Find where the given text appears and provide that cell's center as [x, y] coordinate. 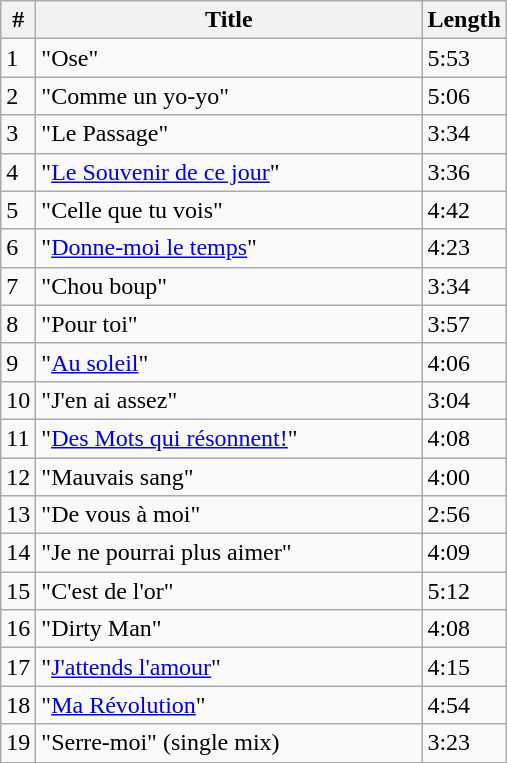
"Celle que tu vois" [229, 210]
"Serre-moi" (single mix) [229, 743]
"Ma Révolution" [229, 705]
17 [18, 667]
4:42 [464, 210]
2 [18, 96]
2:56 [464, 515]
4:15 [464, 667]
"Le Souvenir de ce jour" [229, 172]
4:00 [464, 477]
"J'attends l'amour" [229, 667]
1 [18, 58]
"Au soleil" [229, 362]
"C'est de l'or" [229, 591]
14 [18, 553]
"De vous à moi" [229, 515]
"J'en ai assez" [229, 400]
4:54 [464, 705]
19 [18, 743]
"Dirty Man" [229, 629]
11 [18, 438]
"Pour toi" [229, 324]
4:09 [464, 553]
7 [18, 286]
# [18, 20]
"Je ne pourrai plus aimer" [229, 553]
15 [18, 591]
12 [18, 477]
4 [18, 172]
18 [18, 705]
Length [464, 20]
"Chou boup" [229, 286]
"Ose" [229, 58]
Title [229, 20]
"Des Mots qui résonnent!" [229, 438]
"Donne-moi le temps" [229, 248]
3:23 [464, 743]
"Le Passage" [229, 134]
4:23 [464, 248]
"Comme un yo-yo" [229, 96]
5:12 [464, 591]
5 [18, 210]
10 [18, 400]
5:06 [464, 96]
4:06 [464, 362]
9 [18, 362]
6 [18, 248]
3:36 [464, 172]
"Mauvais sang" [229, 477]
3:57 [464, 324]
13 [18, 515]
5:53 [464, 58]
8 [18, 324]
3 [18, 134]
16 [18, 629]
3:04 [464, 400]
